Determine the [x, y] coordinate at the center of the cell enclosing the given text.  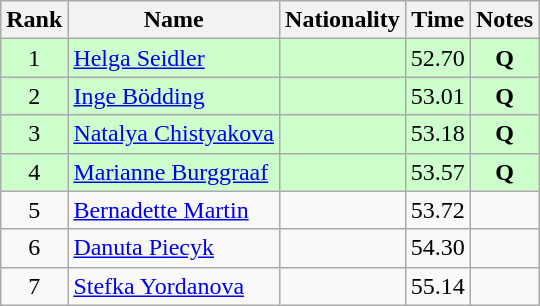
4 [34, 172]
5 [34, 210]
54.30 [438, 248]
Natalya Chistyakova [174, 134]
Stefka Yordanova [174, 286]
Name [174, 20]
Inge Bödding [174, 96]
53.01 [438, 96]
3 [34, 134]
53.57 [438, 172]
Notes [504, 20]
Nationality [343, 20]
53.18 [438, 134]
55.14 [438, 286]
1 [34, 58]
Marianne Burggraaf [174, 172]
Helga Seidler [174, 58]
7 [34, 286]
2 [34, 96]
Time [438, 20]
Bernadette Martin [174, 210]
6 [34, 248]
53.72 [438, 210]
Danuta Piecyk [174, 248]
52.70 [438, 58]
Rank [34, 20]
